Identify which cell holds the provided text, then report its [x, y] central coordinate. 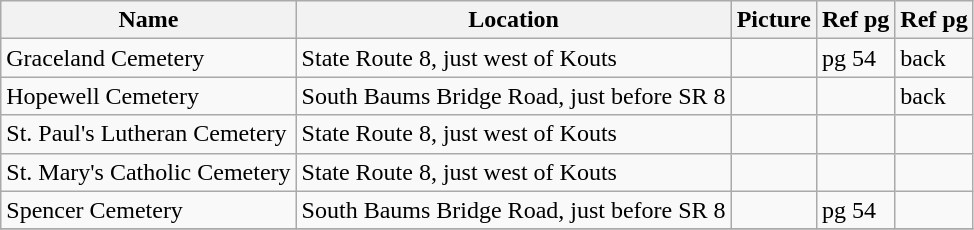
Spencer Cemetery [148, 210]
Graceland Cemetery [148, 58]
St. Mary's Catholic Cemetery [148, 172]
Picture [774, 20]
Name [148, 20]
St. Paul's Lutheran Cemetery [148, 134]
Location [514, 20]
Hopewell Cemetery [148, 96]
